Determine the (x, y) coordinate at the center of the cell enclosing the given text.  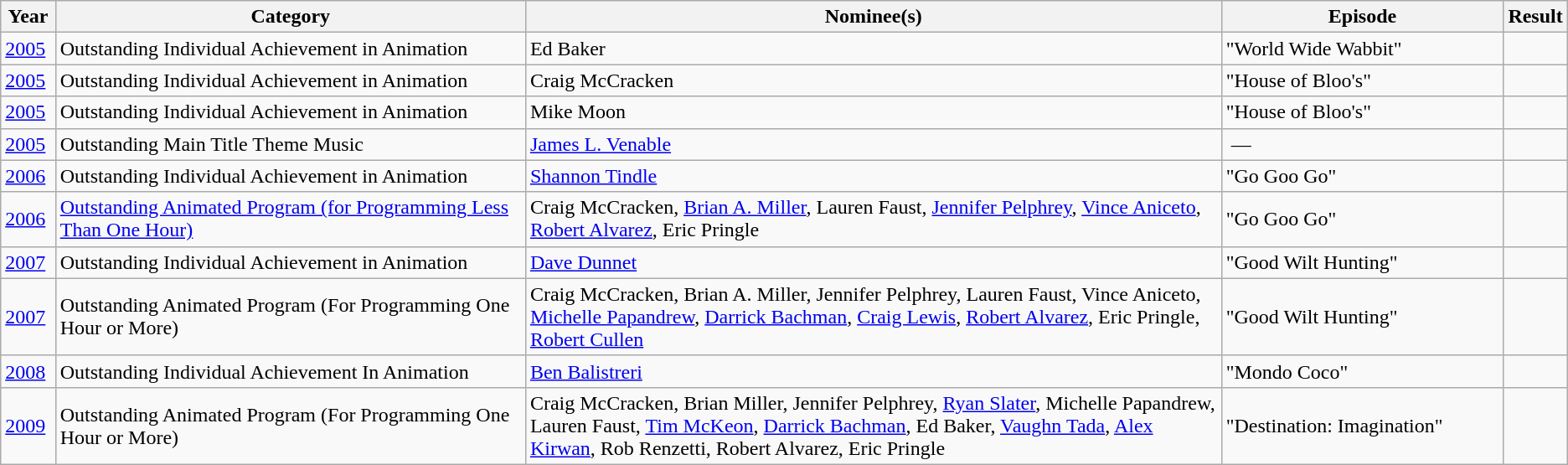
"Destination: Imagination" (1362, 426)
2009 (28, 426)
Outstanding Animated Program (for Programming Less Than One Hour) (290, 220)
Ed Baker (873, 49)
Outstanding Main Title Theme Music (290, 144)
"Mondo Coco" (1362, 371)
"World Wide Wabbit" (1362, 49)
Outstanding Individual Achievement In Animation (290, 371)
Shannon Tindle (873, 176)
Ben Balistreri (873, 371)
Nominee(s) (873, 17)
2008 (28, 371)
— (1362, 144)
Result (1535, 17)
James L. Venable (873, 144)
Category (290, 17)
Craig McCracken, Brian A. Miller, Lauren Faust, Jennifer Pelphrey, Vince Aniceto, Robert Alvarez, Eric Pringle (873, 220)
Craig McCracken (873, 80)
Episode (1362, 17)
Dave Dunnet (873, 262)
Mike Moon (873, 112)
Year (28, 17)
